Output the (X, Y) coordinate of the center of the cell containing the given text.  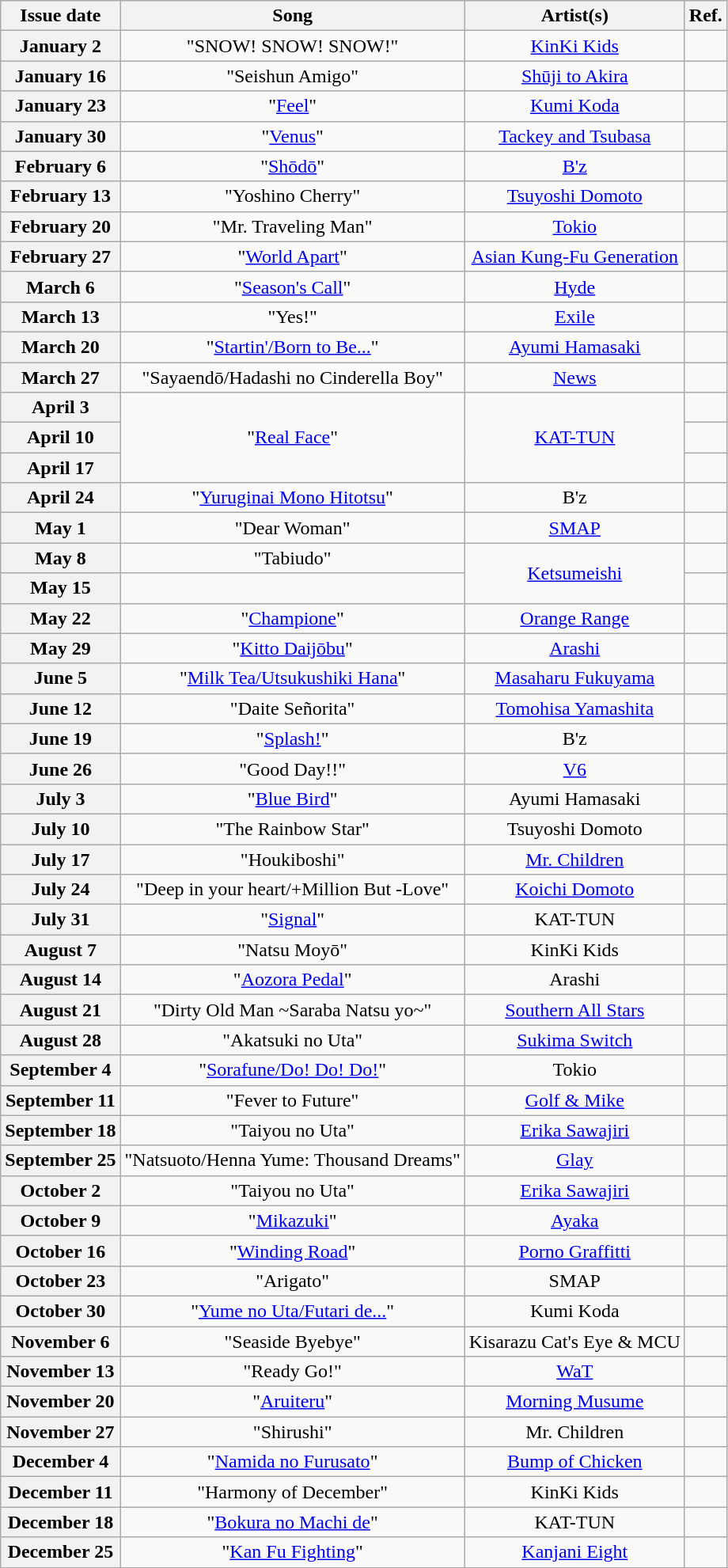
January 2 (60, 46)
September 4 (60, 1070)
"Arigato" (293, 1281)
October 16 (60, 1251)
October 30 (60, 1311)
"Ready Go!" (293, 1372)
"Bokura no Machi de" (293, 1522)
May 15 (60, 588)
July 24 (60, 890)
January 16 (60, 76)
"Yes!" (293, 317)
"Good Day!!" (293, 769)
March 27 (60, 378)
November 27 (60, 1432)
V6 (574, 769)
"Yume no Uta/Futari de..." (293, 1311)
"Mikazuki" (293, 1221)
Shūji to Akira (574, 76)
"Seishun Amigo" (293, 76)
"Natsuoto/Henna Yume: Thousand Dreams" (293, 1160)
"Fever to Future" (293, 1100)
August 21 (60, 1010)
"Daite Señorita" (293, 708)
"Sorafune/Do! Do! Do!" (293, 1070)
Song (293, 16)
News (574, 378)
"Venus" (293, 136)
July 3 (60, 799)
Kanjani Eight (574, 1552)
"Blue Bird" (293, 799)
"Aozora Pedal" (293, 980)
Ketsumeishi (574, 573)
Tomohisa Yamashita (574, 708)
January 23 (60, 106)
Orange Range (574, 618)
"Feel" (293, 106)
"Akatsuki no Uta" (293, 1040)
September 18 (60, 1130)
Exile (574, 317)
"Startin'/Born to Be..." (293, 347)
"SNOW! SNOW! SNOW!" (293, 46)
"Real Face" (293, 438)
March 13 (60, 317)
October 9 (60, 1221)
June 5 (60, 678)
June 12 (60, 708)
May 22 (60, 618)
Kisarazu Cat's Eye & MCU (574, 1342)
Koichi Domoto (574, 890)
Golf & Mike (574, 1100)
April 10 (60, 438)
Artist(s) (574, 16)
August 28 (60, 1040)
"Milk Tea/Utsukushiki Hana" (293, 678)
December 4 (60, 1462)
Tackey and Tsubasa (574, 136)
"Harmony of December" (293, 1492)
November 13 (60, 1372)
"Shirushi" (293, 1432)
March 6 (60, 287)
"Tabiudo" (293, 558)
"World Apart" (293, 256)
Sukima Switch (574, 1040)
"Kan Fu Fighting" (293, 1552)
December 18 (60, 1522)
September 11 (60, 1100)
"Deep in your heart/+Million But -Love" (293, 890)
"Houkiboshi" (293, 859)
Ayaka (574, 1221)
Hyde (574, 287)
"Seaside Byebye" (293, 1342)
May 29 (60, 648)
Southern All Stars (574, 1010)
"Season's Call" (293, 287)
"Kitto Daijōbu" (293, 648)
"Splash!" (293, 738)
Morning Musume (574, 1402)
"Namida no Furusato" (293, 1462)
Ref. (706, 16)
"Yuruginai Mono Hitotsu" (293, 498)
WaT (574, 1372)
"Aruiteru" (293, 1402)
April 17 (60, 468)
April 24 (60, 498)
October 23 (60, 1281)
May 1 (60, 528)
June 26 (60, 769)
June 19 (60, 738)
March 20 (60, 347)
Asian Kung-Fu Generation (574, 256)
February 13 (60, 196)
"Winding Road" (293, 1251)
"Shōdō" (293, 166)
December 25 (60, 1552)
January 30 (60, 136)
September 25 (60, 1160)
"Dirty Old Man ~Saraba Natsu yo~" (293, 1010)
"The Rainbow Star" (293, 829)
Bump of Chicken (574, 1462)
Masaharu Fukuyama (574, 678)
October 2 (60, 1190)
Porno Graffitti (574, 1251)
Glay (574, 1160)
"Yoshino Cherry" (293, 196)
November 6 (60, 1342)
April 3 (60, 408)
February 20 (60, 226)
July 10 (60, 829)
"Signal" (293, 920)
July 17 (60, 859)
"Mr. Traveling Man" (293, 226)
August 7 (60, 950)
February 6 (60, 166)
February 27 (60, 256)
"Champione" (293, 618)
May 8 (60, 558)
Issue date (60, 16)
December 11 (60, 1492)
August 14 (60, 980)
"Sayaendō/Hadashi no Cinderella Boy" (293, 378)
"Natsu Moyō" (293, 950)
July 31 (60, 920)
"Dear Woman" (293, 528)
November 20 (60, 1402)
